Extract the [x, y] coordinate from the center of the cell holding the provided text.  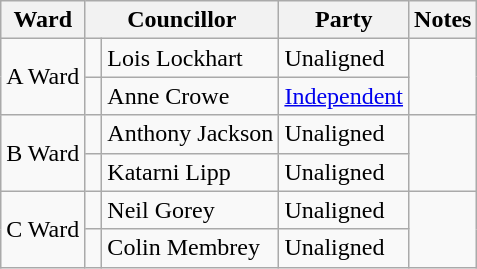
Anne Crowe [190, 96]
Party [344, 20]
Ward [43, 20]
Katarni Lipp [190, 172]
Neil Gorey [190, 210]
Anthony Jackson [190, 134]
Lois Lockhart [190, 58]
B Ward [43, 153]
Notes [443, 20]
Colin Membrey [190, 248]
Councillor [182, 20]
C Ward [43, 229]
Independent [344, 96]
A Ward [43, 77]
